Return the [x, y] coordinate for the center point of the cell that contains the specified text.  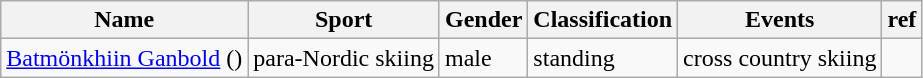
para-Nordic skiing [344, 58]
male [483, 58]
cross country skiing [780, 58]
Gender [483, 20]
standing [603, 58]
Events [780, 20]
Batmönkhiin Ganbold () [124, 58]
Classification [603, 20]
Name [124, 20]
ref [902, 20]
Sport [344, 20]
